Output the [x, y] coordinate of the center of the cell containing the given text.  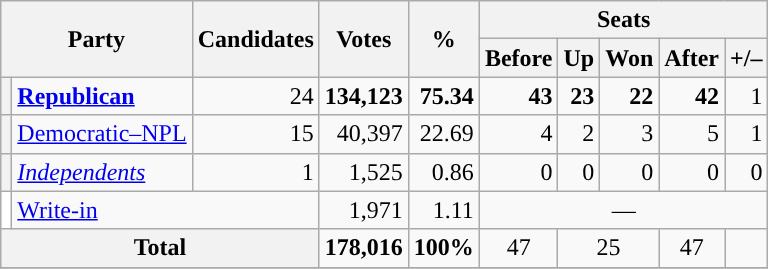
43 [518, 96]
Total [160, 248]
40,397 [364, 134]
23 [579, 96]
Won [630, 58]
Before [518, 58]
— [624, 210]
42 [692, 96]
Republican [102, 96]
5 [692, 134]
1,525 [364, 172]
Votes [364, 39]
Seats [624, 20]
100% [444, 248]
3 [630, 134]
178,016 [364, 248]
Democratic–NPL [102, 134]
75.34 [444, 96]
Write-in [166, 210]
+/– [746, 58]
Up [579, 58]
4 [518, 134]
1.11 [444, 210]
0.86 [444, 172]
Candidates [256, 39]
24 [256, 96]
22.69 [444, 134]
After [692, 58]
25 [608, 248]
% [444, 39]
1,971 [364, 210]
2 [579, 134]
22 [630, 96]
Independents [102, 172]
15 [256, 134]
134,123 [364, 96]
Party [96, 39]
